Output the (X, Y) coordinate of the center of the cell containing the given text.  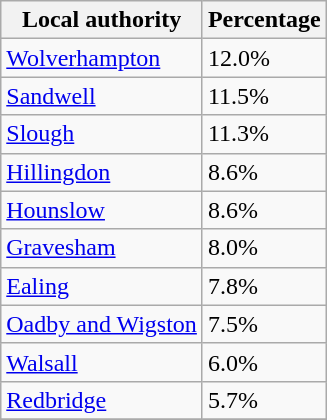
Percentage (264, 20)
Slough (102, 134)
Redbridge (102, 400)
Hounslow (102, 210)
Ealing (102, 286)
5.7% (264, 400)
Wolverhampton (102, 58)
Hillingdon (102, 172)
7.5% (264, 324)
11.5% (264, 96)
6.0% (264, 362)
Local authority (102, 20)
8.0% (264, 248)
Oadby and Wigston (102, 324)
Gravesham (102, 248)
Sandwell (102, 96)
12.0% (264, 58)
Walsall (102, 362)
7.8% (264, 286)
11.3% (264, 134)
